Extract the (x, y) coordinate from the center of the cell holding the provided text.  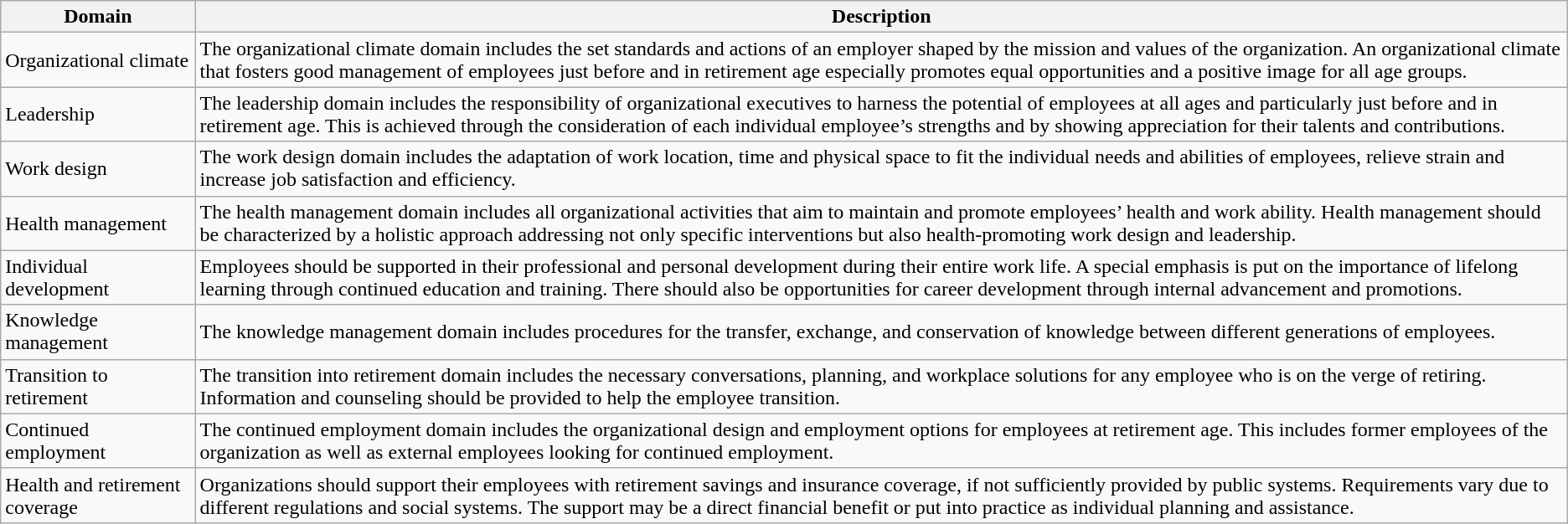
Work design (98, 169)
Continued employment (98, 440)
Organizational climate (98, 60)
Health management (98, 223)
Individual development (98, 278)
Health and retirement coverage (98, 496)
Leadership (98, 114)
Knowledge management (98, 331)
Description (881, 17)
Domain (98, 17)
Transition to retirement (98, 387)
